Find where the given text appears and provide that cell's center as [X, Y] coordinate. 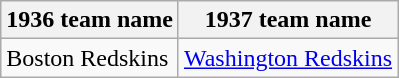
Washington Redskins [288, 58]
1936 team name [90, 20]
1937 team name [288, 20]
Boston Redskins [90, 58]
